Identify which cell holds the provided text, then report its (X, Y) central coordinate. 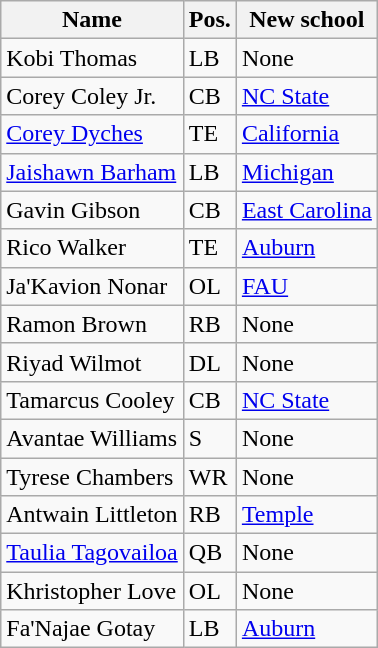
East Carolina (306, 210)
Tamarcus Cooley (92, 400)
Riyad Wilmot (92, 362)
Antwain Littleton (92, 515)
DL (210, 362)
New school (306, 20)
FAU (306, 286)
Temple (306, 515)
Ramon Brown (92, 324)
Michigan (306, 172)
Pos. (210, 20)
Corey Dyches (92, 134)
Ja'Kavion Nonar (92, 286)
Fa'Najae Gotay (92, 629)
Jaishawn Barham (92, 172)
Corey Coley Jr. (92, 96)
Taulia Tagovailoa (92, 553)
Rico Walker (92, 248)
Name (92, 20)
QB (210, 553)
California (306, 134)
Tyrese Chambers (92, 477)
S (210, 438)
Kobi Thomas (92, 58)
Gavin Gibson (92, 210)
WR (210, 477)
Avantae Williams (92, 438)
Khristopher Love (92, 591)
